Identify which cell holds the provided text, then report its [X, Y] central coordinate. 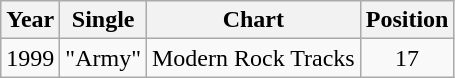
"Army" [104, 58]
Chart [253, 20]
1999 [30, 58]
Year [30, 20]
Single [104, 20]
Position [407, 20]
Modern Rock Tracks [253, 58]
17 [407, 58]
